Output the [x, y] coordinate of the center of the cell containing the given text.  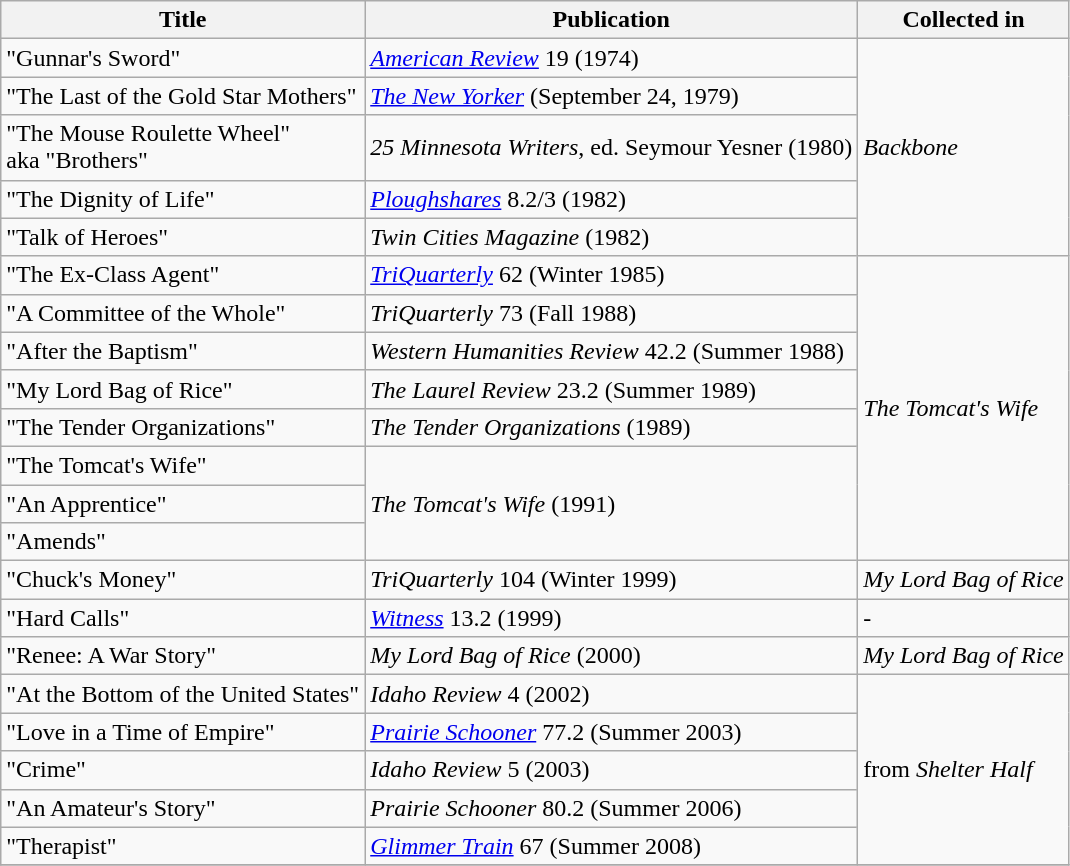
from Shelter Half [964, 770]
Publication [612, 20]
Prairie Schooner 80.2 (Summer 2006) [612, 808]
"Talk of Heroes" [183, 237]
Witness 13.2 (1999) [612, 618]
"The Ex-Class Agent" [183, 275]
My Lord Bag of Rice (2000) [612, 656]
"Therapist" [183, 846]
"A Committee of the Whole" [183, 313]
The Tomcat's Wife (1991) [612, 503]
Idaho Review 5 (2003) [612, 770]
"An Amateur's Story" [183, 808]
Glimmer Train 67 (Summer 2008) [612, 846]
Prairie Schooner 77.2 (Summer 2003) [612, 732]
25 Minnesota Writers, ed. Seymour Yesner (1980) [612, 148]
Title [183, 20]
Twin Cities Magazine (1982) [612, 237]
Collected in [964, 20]
"Hard Calls" [183, 618]
Western Humanities Review 42.2 (Summer 1988) [612, 351]
"Gunnar's Sword" [183, 58]
"An Apprentice" [183, 503]
"The Dignity of Life" [183, 199]
The Tomcat's Wife [964, 408]
The Tender Organizations (1989) [612, 427]
"The Mouse Roulette Wheel"aka "Brothers" [183, 148]
TriQuarterly 104 (Winter 1999) [612, 580]
TriQuarterly 62 (Winter 1985) [612, 275]
Idaho Review 4 (2002) [612, 694]
"My Lord Bag of Rice" [183, 389]
Ploughshares 8.2/3 (1982) [612, 199]
"Crime" [183, 770]
American Review 19 (1974) [612, 58]
"Amends" [183, 542]
"At the Bottom of the United States" [183, 694]
Backbone [964, 148]
The Laurel Review 23.2 (Summer 1989) [612, 389]
"The Last of the Gold Star Mothers" [183, 96]
"Love in a Time of Empire" [183, 732]
The New Yorker (September 24, 1979) [612, 96]
TriQuarterly 73 (Fall 1988) [612, 313]
"The Tender Organizations" [183, 427]
"Chuck's Money" [183, 580]
"Renee: A War Story" [183, 656]
"The Tomcat's Wife" [183, 465]
- [964, 618]
"After the Baptism" [183, 351]
